Find where the given text appears and provide that cell's center as [X, Y] coordinate. 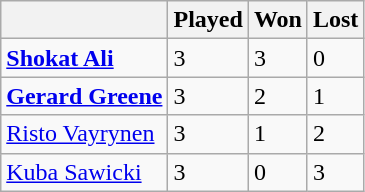
Lost [335, 20]
Played [208, 20]
Kuba Sawicki [84, 172]
Risto Vayrynen [84, 134]
Shokat Ali [84, 58]
Gerard Greene [84, 96]
Won [278, 20]
